Search for the cell housing the specified text and yield its [x, y] center coordinate. 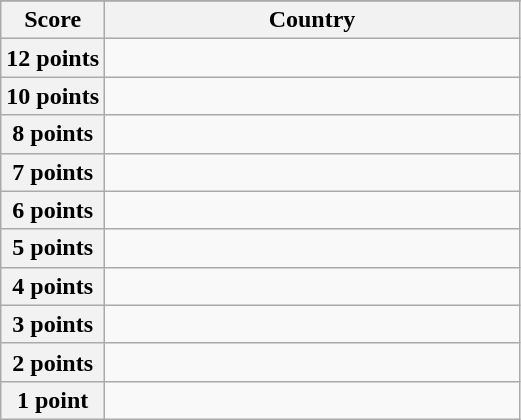
Country [312, 20]
6 points [53, 210]
2 points [53, 362]
Score [53, 20]
5 points [53, 248]
12 points [53, 58]
7 points [53, 172]
8 points [53, 134]
1 point [53, 400]
3 points [53, 324]
10 points [53, 96]
4 points [53, 286]
